Detect which cell encompasses the target text, then output its [x, y] center coordinate. 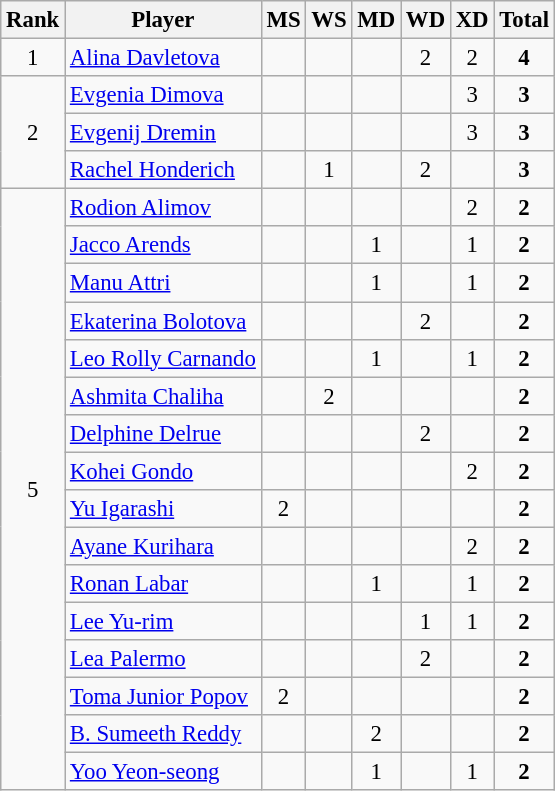
B. Sumeeth Reddy [164, 734]
Manu Attri [164, 283]
5 [33, 490]
Evgenia Dimova [164, 95]
MD [376, 20]
Kohei Gondo [164, 471]
WD [426, 20]
Rodion Alimov [164, 208]
Leo Rolly Carnando [164, 358]
Rank [33, 20]
Player [164, 20]
Ayane Kurihara [164, 546]
WS [329, 20]
Ronan Labar [164, 584]
MS [284, 20]
Rachel Honderich [164, 170]
Lee Yu-rim [164, 621]
Toma Junior Popov [164, 697]
Lea Palermo [164, 659]
Ashmita Chaliha [164, 396]
4 [524, 58]
Ekaterina Bolotova [164, 321]
Alina Davletova [164, 58]
Yu Igarashi [164, 509]
Yoo Yeon-seong [164, 772]
XD [472, 20]
Evgenij Dremin [164, 133]
Jacco Arends [164, 245]
Delphine Delrue [164, 433]
Total [524, 20]
